Search for the cell housing the specified text and yield its (X, Y) center coordinate. 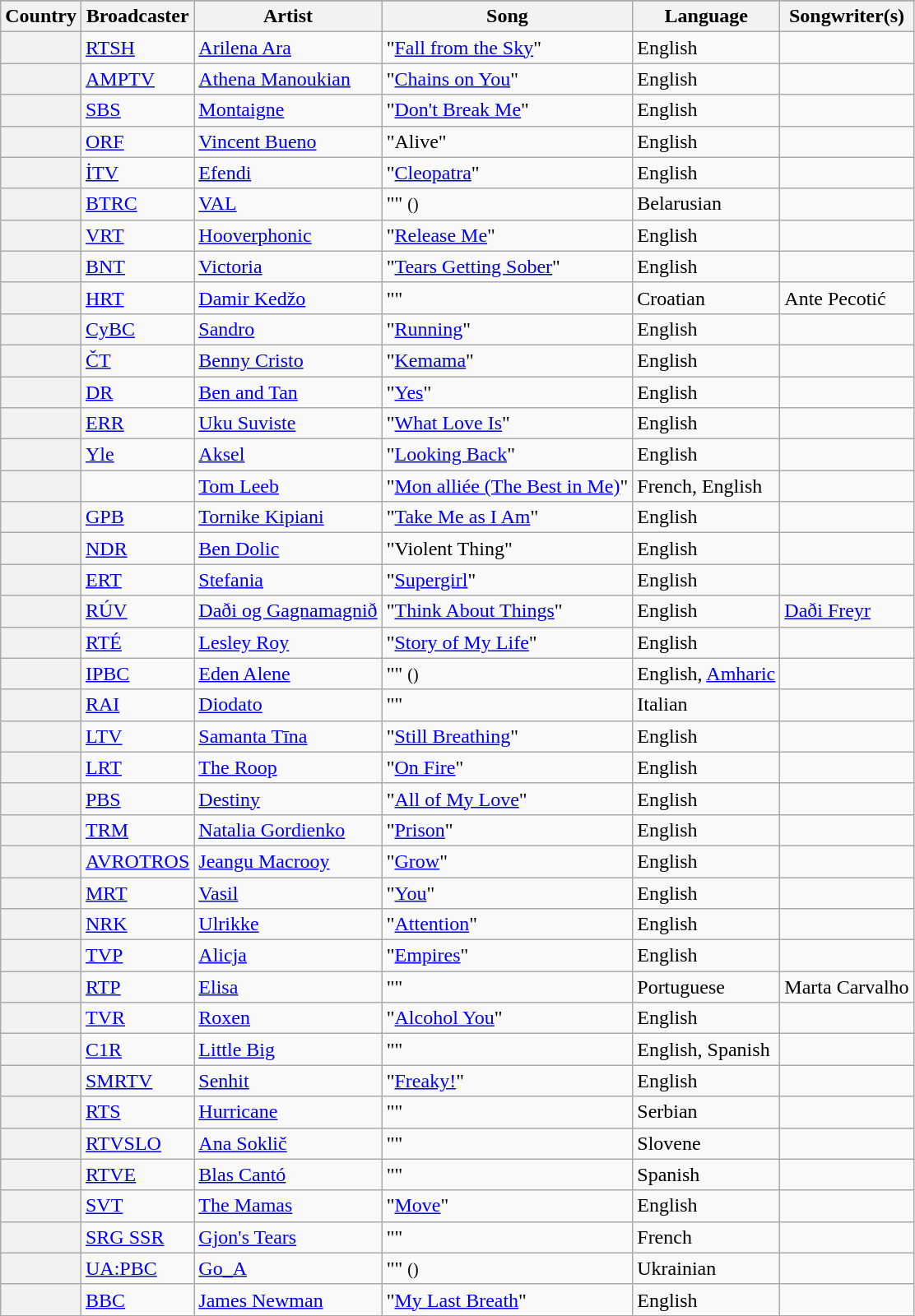
TVR (137, 1018)
"Looking Back" (507, 455)
Eden Alene (288, 674)
SMRTV (137, 1081)
İTV (137, 173)
"Still Breathing" (507, 736)
"Violent Thing" (507, 549)
Samanta Tīna (288, 736)
Hurricane (288, 1112)
"All of My Love" (507, 799)
AVROTROS (137, 861)
BNT (137, 266)
"Freaky!" (507, 1081)
RTÉ (137, 642)
NRK (137, 924)
Montaigne (288, 110)
"Yes" (507, 392)
Hooverphonic (288, 235)
"Release Me" (507, 235)
Blas Cantó (288, 1175)
Belarusian (706, 204)
Diodato (288, 705)
Daði Freyr (847, 611)
Destiny (288, 799)
The Mamas (288, 1206)
RAI (137, 705)
Stefania (288, 580)
RTVE (137, 1175)
"Prison" (507, 830)
"Alcohol You" (507, 1018)
James Newman (288, 1300)
Go_A (288, 1268)
SBS (137, 110)
Portuguese (706, 987)
"Fall from the Sky" (507, 48)
MRT (137, 892)
Alicja (288, 956)
"Empires" (507, 956)
NDR (137, 549)
Ulrikke (288, 924)
"Supergirl" (507, 580)
Aksel (288, 455)
"On Fire" (507, 767)
"Kemama" (507, 360)
Ben Dolic (288, 549)
RTSH (137, 48)
RÚV (137, 611)
Yle (137, 455)
Tornike Kipiani (288, 517)
"Think About Things" (507, 611)
"Mon alliée (The Best in Me)" (507, 486)
"Attention" (507, 924)
Language (706, 16)
Gjon's Tears (288, 1237)
RTS (137, 1112)
Artist (288, 16)
Victoria (288, 266)
LTV (137, 736)
ERT (137, 580)
ERR (137, 424)
GPB (137, 517)
Tom Leeb (288, 486)
Ana Soklič (288, 1143)
"Alive" (507, 141)
"You" (507, 892)
BTRC (137, 204)
Natalia Gordienko (288, 830)
Songwriter(s) (847, 16)
"Take Me as I Am" (507, 517)
Serbian (706, 1112)
"What Love Is" (507, 424)
Song (507, 16)
"Chains on You" (507, 79)
The Roop (288, 767)
RTVSLO (137, 1143)
Little Big (288, 1050)
Italian (706, 705)
"Tears Getting Sober" (507, 266)
Roxen (288, 1018)
VAL (288, 204)
Arilena Ara (288, 48)
SVT (137, 1206)
Athena Manoukian (288, 79)
CyBC (137, 329)
"Story of My Life" (507, 642)
Croatian (706, 298)
English, Spanish (706, 1050)
UA:PBC (137, 1268)
DR (137, 392)
Slovene (706, 1143)
"Grow" (507, 861)
TRM (137, 830)
Efendi (288, 173)
Sandro (288, 329)
Jeangu Macrooy (288, 861)
Ben and Tan (288, 392)
French (706, 1237)
Spanish (706, 1175)
SRG SSR (137, 1237)
Vincent Bueno (288, 141)
Ukrainian (706, 1268)
C1R (137, 1050)
Benny Cristo (288, 360)
RTP (137, 987)
"Running" (507, 329)
ČT (137, 360)
Country (41, 16)
TVP (137, 956)
IPBC (137, 674)
Vasil (288, 892)
LRT (137, 767)
Daði og Gagnamagnið (288, 611)
VRT (137, 235)
Elisa (288, 987)
English, Amharic (706, 674)
HRT (137, 298)
Uku Suviste (288, 424)
Damir Kedžo (288, 298)
Lesley Roy (288, 642)
"Don't Break Me" (507, 110)
French, English (706, 486)
Ante Pecotić (847, 298)
"Cleopatra" (507, 173)
Broadcaster (137, 16)
ORF (137, 141)
Senhit (288, 1081)
BBC (137, 1300)
Marta Carvalho (847, 987)
"My Last Breath" (507, 1300)
"Move" (507, 1206)
PBS (137, 799)
AMPTV (137, 79)
